Detect which cell encompasses the target text, then output its (x, y) center coordinate. 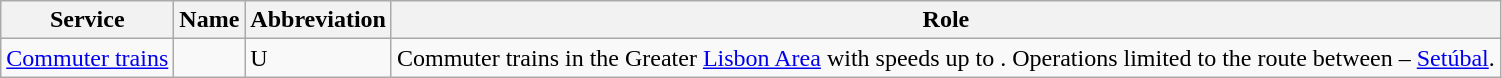
Commuter trains (88, 58)
U (318, 58)
Abbreviation (318, 20)
Name (210, 20)
Role (946, 20)
Commuter trains in the Greater Lisbon Area with speeds up to . Operations limited to the route between – Setúbal. (946, 58)
Service (88, 20)
